Detect which cell encompasses the target text, then output its (x, y) center coordinate. 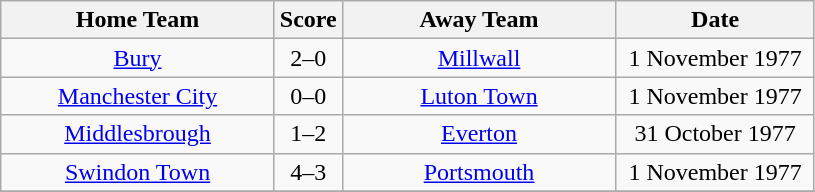
Manchester City (138, 96)
31 October 1977 (716, 134)
Swindon Town (138, 172)
Date (716, 20)
4–3 (308, 172)
1–2 (308, 134)
Portsmouth (479, 172)
Middlesbrough (138, 134)
Everton (479, 134)
Home Team (138, 20)
Millwall (479, 58)
Score (308, 20)
0–0 (308, 96)
2–0 (308, 58)
Luton Town (479, 96)
Bury (138, 58)
Away Team (479, 20)
